For the text-containing cell, return its midpoint in [x, y] coordinate format. 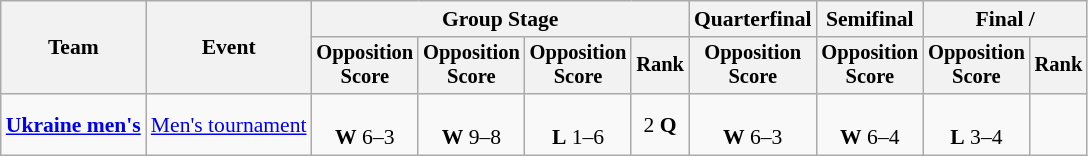
Quarterfinal [753, 19]
Event [229, 48]
Semifinal [870, 19]
2 Q [660, 124]
L 3–4 [976, 124]
Team [74, 48]
L 1–6 [578, 124]
Group Stage [500, 19]
W 6–4 [870, 124]
W 9–8 [472, 124]
Men's tournament [229, 124]
Final / [1005, 19]
Ukraine men's [74, 124]
